From the cell containing the given text, extract its center point as (X, Y) coordinate. 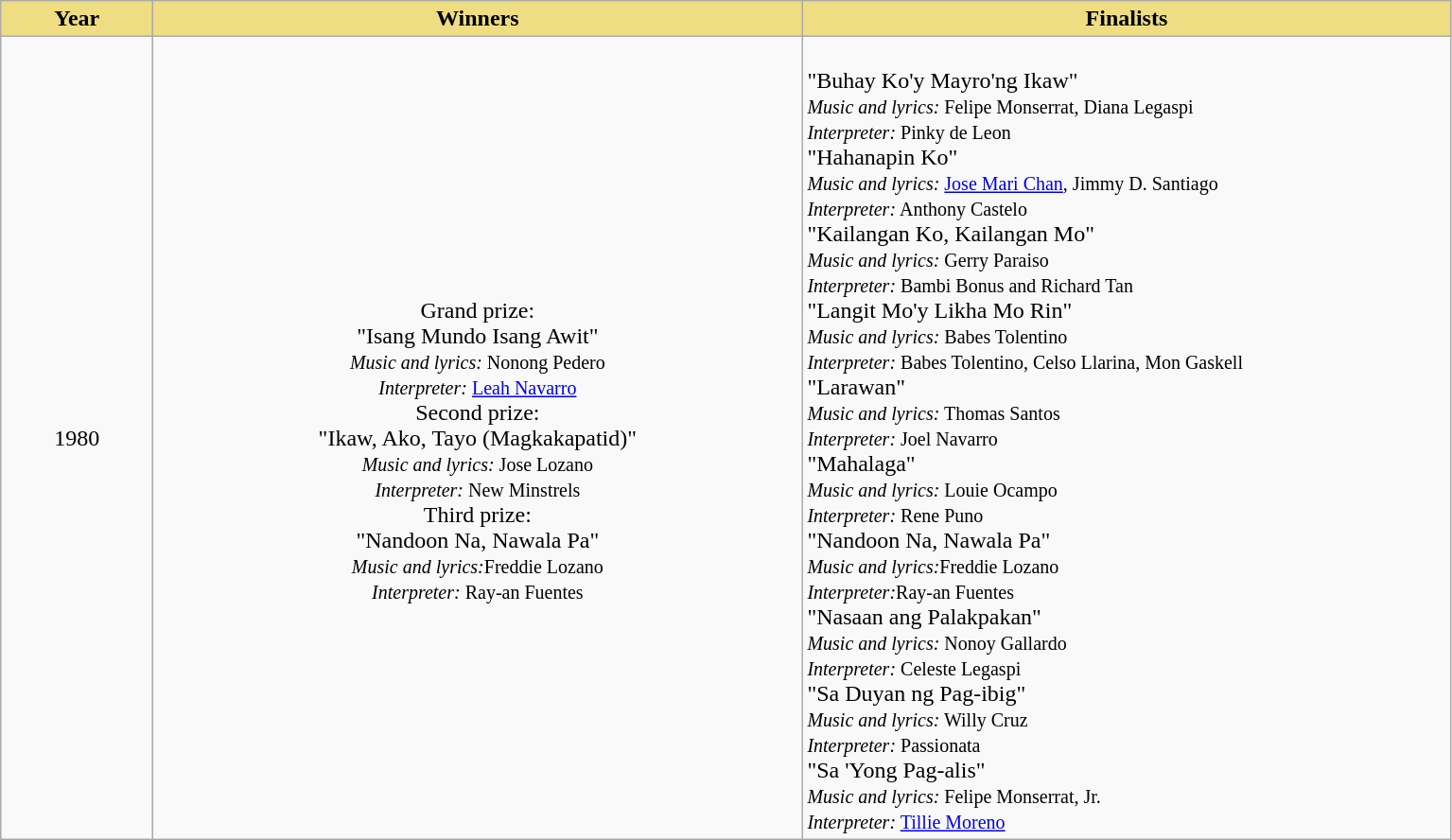
1980 (78, 438)
Winners (478, 19)
Year (78, 19)
Finalists (1127, 19)
